Extract the (x, y) coordinate from the center of the cell holding the provided text.  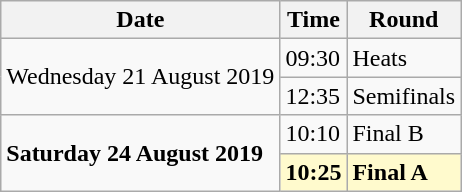
Date (140, 20)
Heats (404, 58)
10:10 (314, 134)
Time (314, 20)
Saturday 24 August 2019 (140, 153)
Round (404, 20)
Semifinals (404, 96)
Final A (404, 172)
Final B (404, 134)
09:30 (314, 58)
10:25 (314, 172)
12:35 (314, 96)
Wednesday 21 August 2019 (140, 77)
